Capture the cell that displays the provided text and extract its [x, y] central coordinate. 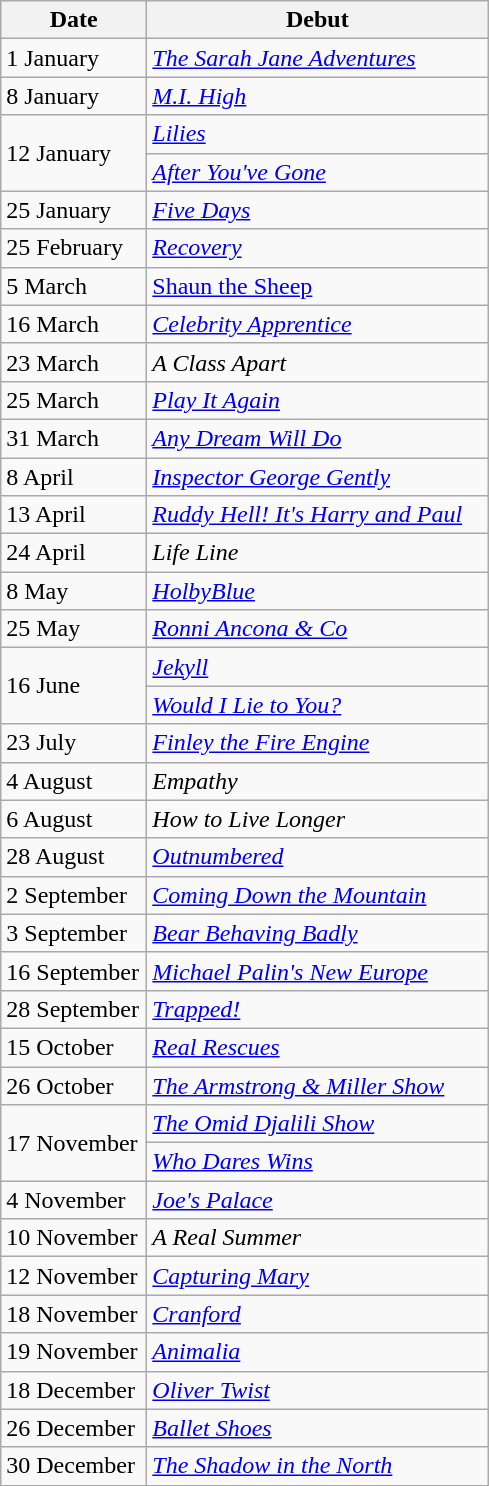
25 March [74, 400]
Would I Lie to You? [318, 705]
23 July [74, 743]
25 February [74, 248]
Animalia [318, 1352]
Who Dares Wins [318, 1162]
5 March [74, 286]
Empathy [318, 781]
Joe's Palace [318, 1200]
16 September [74, 971]
Recovery [318, 248]
31 March [74, 438]
18 December [74, 1390]
Play It Again [318, 400]
18 November [74, 1314]
Shaun the Sheep [318, 286]
Five Days [318, 210]
Any Dream Will Do [318, 438]
Michael Palin's New Europe [318, 971]
4 November [74, 1200]
6 August [74, 819]
12 November [74, 1276]
16 June [74, 686]
Ruddy Hell! It's Harry and Paul [318, 515]
Cranford [318, 1314]
A Class Apart [318, 362]
30 December [74, 1466]
28 September [74, 1009]
Real Rescues [318, 1047]
HolbyBlue [318, 591]
Oliver Twist [318, 1390]
13 April [74, 515]
28 August [74, 857]
1 January [74, 58]
8 May [74, 591]
Debut [318, 20]
4 August [74, 781]
19 November [74, 1352]
8 January [74, 96]
Bear Behaving Badly [318, 933]
A Real Summer [318, 1238]
The Omid Djalili Show [318, 1124]
The Shadow in the North [318, 1466]
How to Live Longer [318, 819]
After You've Gone [318, 172]
24 April [74, 553]
Celebrity Apprentice [318, 324]
2 September [74, 895]
Trapped! [318, 1009]
8 April [74, 477]
25 May [74, 629]
15 October [74, 1047]
23 March [74, 362]
12 January [74, 153]
The Sarah Jane Adventures [318, 58]
Life Line [318, 553]
Ronni Ancona & Co [318, 629]
10 November [74, 1238]
Outnumbered [318, 857]
25 January [74, 210]
17 November [74, 1143]
Lilies [318, 134]
Capturing Mary [318, 1276]
M.I. High [318, 96]
Ballet Shoes [318, 1428]
26 October [74, 1085]
16 March [74, 324]
Inspector George Gently [318, 477]
3 September [74, 933]
26 December [74, 1428]
The Armstrong & Miller Show [318, 1085]
Jekyll [318, 667]
Coming Down the Mountain [318, 895]
Finley the Fire Engine [318, 743]
Date [74, 20]
